Extract the (X, Y) coordinate from the center of the cell holding the provided text.  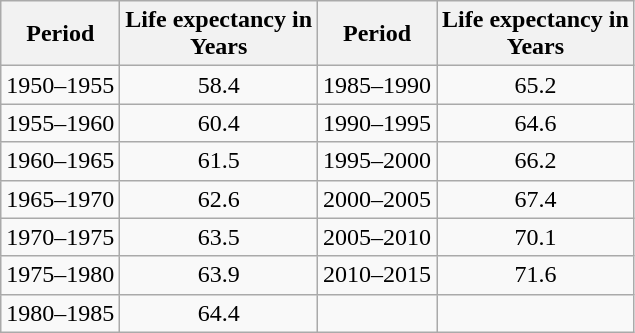
1980–1985 (60, 313)
2010–2015 (378, 275)
63.5 (219, 237)
2005–2010 (378, 237)
62.6 (219, 199)
1970–1975 (60, 237)
64.4 (219, 313)
67.4 (536, 199)
2000–2005 (378, 199)
71.6 (536, 275)
63.9 (219, 275)
70.1 (536, 237)
65.2 (536, 85)
1950–1955 (60, 85)
60.4 (219, 123)
1985–1990 (378, 85)
1960–1965 (60, 161)
1995–2000 (378, 161)
1965–1970 (60, 199)
66.2 (536, 161)
58.4 (219, 85)
1955–1960 (60, 123)
1990–1995 (378, 123)
1975–1980 (60, 275)
61.5 (219, 161)
64.6 (536, 123)
